For the text-containing cell, return its midpoint in (X, Y) coordinate format. 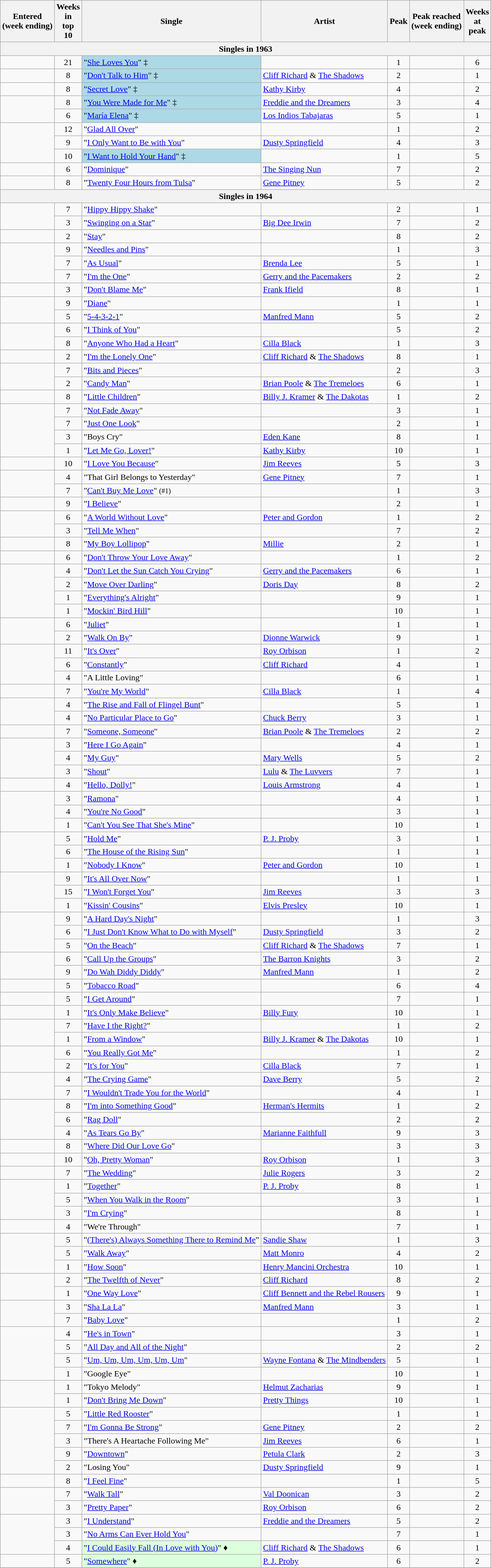
"(There's) Always Something There to Remind Me" (171, 1240)
"It's All Over Now" (171, 879)
"My Boy Lollipop" (171, 544)
"How Soon" (171, 1267)
"Swinging on a Star" (171, 223)
"No Particular Place to Go" (171, 718)
"Boys Cry" (171, 437)
Frank Ifield (325, 290)
"I Think of You" (171, 330)
"I Could Easily Fall (In Love with You)" ♦ (171, 1548)
"I'm the Lonely One" (171, 356)
"Bits and Pieces" (171, 370)
"He's in Town" (171, 1334)
"Sha La La" (171, 1307)
Louis Armstrong (325, 785)
"Pretty Paper" (171, 1508)
The Singing Nun (325, 169)
"Shout" (171, 771)
"Dominique" (171, 169)
Val Doonican (325, 1494)
"Juliet" (171, 624)
"Little Children" (171, 397)
Weeksatpeak (477, 21)
"A Little Loving" (171, 678)
"I'm into Something Good" (171, 1106)
Singles in 1964 (246, 196)
Entered(week ending) (27, 21)
"Not Fade Away" (171, 410)
"Have I the Right?" (171, 1026)
Petula Clark (325, 1454)
"The Crying Game" (171, 1079)
"Rag Doll" (171, 1119)
"Downtown" (171, 1454)
Eden Kane (325, 437)
"There's A Heartache Following Me" (171, 1440)
"Can't You See That She's Mine" (171, 825)
"It's Only Make Believe" (171, 1012)
"The Twelfth of Never" (171, 1280)
"Everything's Alright" (171, 597)
"As Usual" (171, 263)
"As Tears Go By" (171, 1133)
"Just One Look" (171, 424)
"María Elena" ‡ (171, 116)
"Walk Away" (171, 1253)
"Hippy Hippy Shake" (171, 210)
Brenda Lee (325, 263)
"Constantly" (171, 664)
"Diane" (171, 303)
"Baby Love" (171, 1320)
Mary Wells (325, 758)
"All Day and All of the Night" (171, 1347)
"Where Did Our Love Go" (171, 1146)
"On the Beach" (171, 945)
"It's Over" (171, 651)
15 (68, 892)
"Here I Go Again" (171, 745)
"Um, Um, Um, Um, Um, Um" (171, 1360)
"I Want to Hold Your Hand" ‡ (171, 156)
"Let Me Go, Lover!" (171, 450)
"Secret Love" ‡ (171, 89)
"From a Window" (171, 1039)
Millie (325, 544)
"A Hard Day's Night" (171, 919)
"I Believe" (171, 504)
Helmut Zacharias (325, 1387)
"Tell Me When" (171, 531)
"Don't Let the Sun Catch You Crying" (171, 571)
The Barron Knights (325, 959)
Weeksintop10 (68, 21)
"I Wouldn't Trade You for the World" (171, 1093)
"Call Up the Groups" (171, 959)
Doris Day (325, 584)
"That Girl Belongs to Yesterday" (171, 477)
"Mockin' Bird Hill" (171, 611)
"Stay" (171, 236)
"A World Without Love" (171, 517)
"It's for You" (171, 1066)
"Together" (171, 1186)
"I Feel Fine" (171, 1480)
Julie Rogers (325, 1173)
Dave Berry (325, 1079)
"My Guy" (171, 758)
"Move Over Darling" (171, 584)
"One Way Love" (171, 1293)
"Needles and Pins" (171, 250)
"Hold Me" (171, 838)
12 (68, 129)
Billy Fury (325, 1012)
"Google Eye" (171, 1374)
"You Really Got Me" (171, 1052)
"I Love You Because" (171, 464)
Marianne Faithfull (325, 1133)
"I Just Don't Know What to Do with Myself" (171, 932)
Cliff Bennett and the Rebel Rousers (325, 1293)
"Don't Bring Me Down" (171, 1400)
Chuck Berry (325, 718)
"We're Through" (171, 1226)
"Someone, Someone" (171, 731)
Peak (399, 21)
Sandie Shaw (325, 1240)
"I'm the One" (171, 276)
Single (171, 21)
Elvis Presley (325, 905)
"The House of the Rising Sun" (171, 852)
Pretty Things (325, 1400)
"I'm Crying" (171, 1213)
Big Dee Irwin (325, 223)
"The Rise and Fall of Flingel Bunt" (171, 705)
21 (68, 62)
"Candy Man" (171, 383)
"I Only Want to Be with You" (171, 142)
Singles in 1963 (246, 49)
Herman's Hermits (325, 1106)
"You're No Good" (171, 811)
"Hello, Dolly!" (171, 785)
"I Understand" (171, 1521)
"Twenty Four Hours from Tulsa" (171, 182)
"Oh, Pretty Woman" (171, 1159)
11 (68, 651)
"Anyone Who Had a Heart" (171, 343)
"Can't Buy Me Love" (#1) (171, 490)
"When You Walk in the Room" (171, 1200)
"Somewhere" ♦ (171, 1561)
"No Arms Can Ever Hold You" (171, 1534)
"Glad All Over" (171, 129)
"Ramona" (171, 798)
"Walk Tall" (171, 1494)
"Kissin' Cousins" (171, 905)
"Don't Talk to Him" ‡ (171, 76)
Dionne Warwick (325, 638)
"Losing You" (171, 1467)
"Do Wah Diddy Diddy" (171, 972)
Wayne Fontana & The Mindbenders (325, 1360)
"Nobody I Know" (171, 865)
"I'm Gonna Be Strong" (171, 1427)
"Don't Blame Me" (171, 290)
"Tobacco Road" (171, 985)
"You Were Made for Me" ‡ (171, 102)
"She Loves You" ‡ (171, 62)
"I Won't Forget You" (171, 892)
"Walk On By" (171, 638)
Henry Mancini Orchestra (325, 1267)
"Don't Throw Your Love Away" (171, 557)
"Little Red Rooster" (171, 1414)
Peak reached(week ending) (437, 21)
"You're My World" (171, 691)
"The Wedding" (171, 1173)
"Tokyo Melody" (171, 1387)
Artist (325, 21)
"5-4-3-2-1" (171, 316)
"I Get Around" (171, 999)
Matt Monro (325, 1253)
Lulu & The Luvvers (325, 771)
Los Indios Tabajaras (325, 116)
